Provide the (x, y) coordinate of the cell's center where the given text is located.  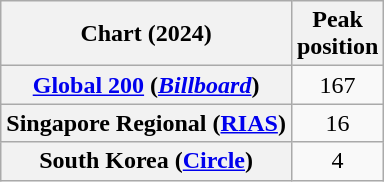
16 (337, 123)
167 (337, 85)
Singapore Regional (RIAS) (146, 123)
South Korea (Circle) (146, 161)
Global 200 (Billboard) (146, 85)
4 (337, 161)
Peakposition (337, 34)
Chart (2024) (146, 34)
